For the text-containing cell, return its midpoint in (x, y) coordinate format. 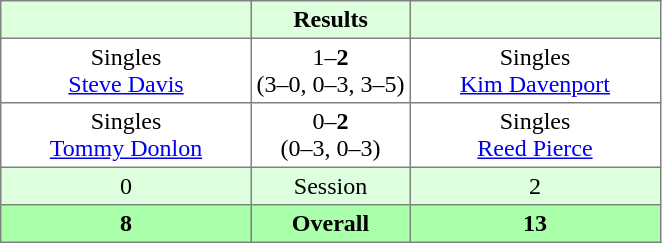
Results (330, 20)
SinglesTommy Donlon (126, 135)
SinglesReed Pierce (535, 135)
2 (535, 186)
SinglesSteve Davis (126, 70)
0 (126, 186)
13 (535, 224)
0–2(0–3, 0–3) (330, 135)
SinglesKim Davenport (535, 70)
Overall (330, 224)
1–2(3–0, 0–3, 3–5) (330, 70)
Session (330, 186)
8 (126, 224)
